Find where the given text appears and provide that cell's center as (X, Y) coordinate. 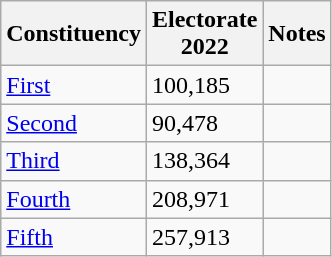
Notes (297, 34)
Second (74, 123)
90,478 (204, 123)
257,913 (204, 237)
208,971 (204, 199)
100,185 (204, 85)
Constituency (74, 34)
Fifth (74, 237)
Fourth (74, 199)
Electorate2022 (204, 34)
First (74, 85)
138,364 (204, 161)
Third (74, 161)
